For the text-containing cell, return its midpoint in (x, y) coordinate format. 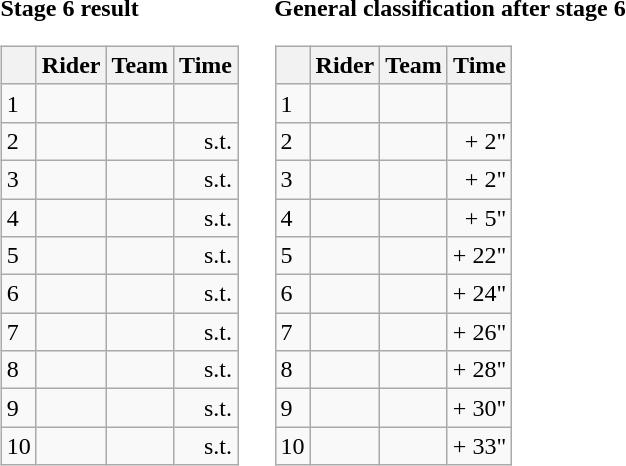
+ 24" (479, 294)
+ 22" (479, 256)
+ 26" (479, 332)
+ 28" (479, 370)
+ 30" (479, 408)
+ 33" (479, 446)
+ 5" (479, 217)
